Identify which cell holds the provided text, then report its [X, Y] central coordinate. 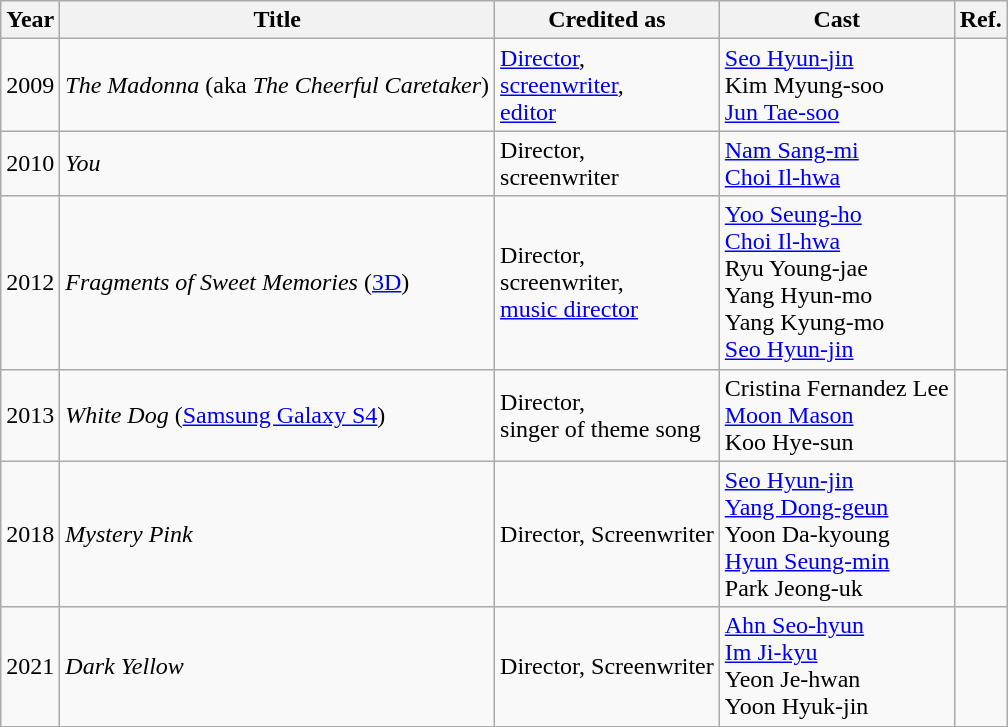
Title [278, 20]
Director, screenwriter [608, 164]
Credited as [608, 20]
White Dog (Samsung Galaxy S4) [278, 415]
2021 [30, 666]
Director, singer of theme song [608, 415]
Director, screenwriter, editor [608, 85]
2018 [30, 534]
2010 [30, 164]
Ahn Seo-hyun Im Ji-kyu Yeon Je-hwan Yoon Hyuk-jin [836, 666]
The Madonna (aka The Cheerful Caretaker) [278, 85]
2009 [30, 85]
Fragments of Sweet Memories (3D) [278, 282]
Mystery Pink [278, 534]
2012 [30, 282]
Cristina Fernandez Lee Moon Mason Koo Hye-sun [836, 415]
Seo Hyun-jinYang Dong-geunYoon Da-kyoungHyun Seung-minPark Jeong-uk [836, 534]
Year [30, 20]
Director, screenwriter, music director [608, 282]
Yoo Seung-ho Choi Il-hwa Ryu Young-jae Yang Hyun-mo Yang Kyung-mo Seo Hyun-jin [836, 282]
2013 [30, 415]
Cast [836, 20]
Seo Hyun-jin Kim Myung-soo Jun Tae-soo [836, 85]
Ref. [980, 20]
Dark Yellow [278, 666]
You [278, 164]
Nam Sang-mi Choi Il-hwa [836, 164]
